Pinpoint the cell where the given text exists, returning its (X, Y) midpoint coordinate. 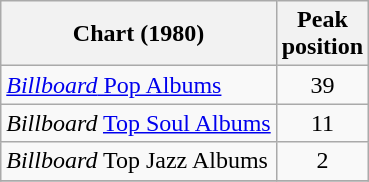
Billboard Pop Albums (138, 85)
Chart (1980) (138, 34)
11 (322, 123)
39 (322, 85)
Billboard Top Soul Albums (138, 123)
Billboard Top Jazz Albums (138, 161)
Peakposition (322, 34)
2 (322, 161)
